Locate the cell with the specified text and output its (x, y) center coordinate. 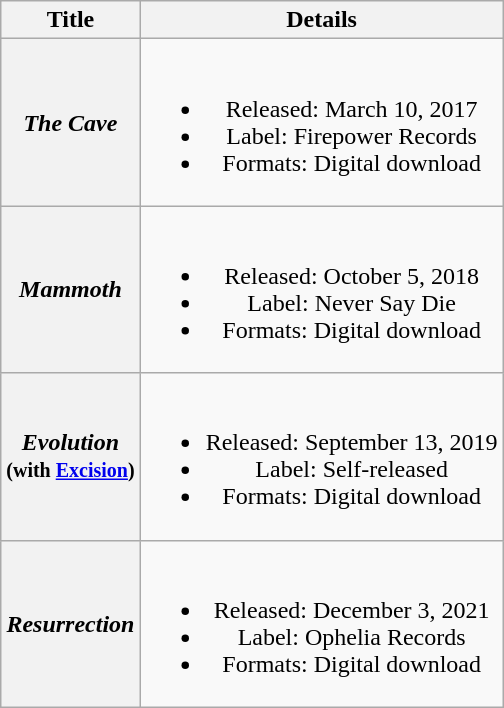
Released: September 13, 2019Label: Self-releasedFormats: Digital download (322, 456)
Details (322, 20)
Evolution (with Excision) (70, 456)
Resurrection (70, 624)
Released: March 10, 2017Label: Firepower RecordsFormats: Digital download (322, 122)
Title (70, 20)
Mammoth (70, 290)
Released: December 3, 2021Label: Ophelia RecordsFormats: Digital download (322, 624)
The Cave (70, 122)
Released: October 5, 2018Label: Never Say DieFormats: Digital download (322, 290)
